From the cell containing the given text, extract its center point as [x, y] coordinate. 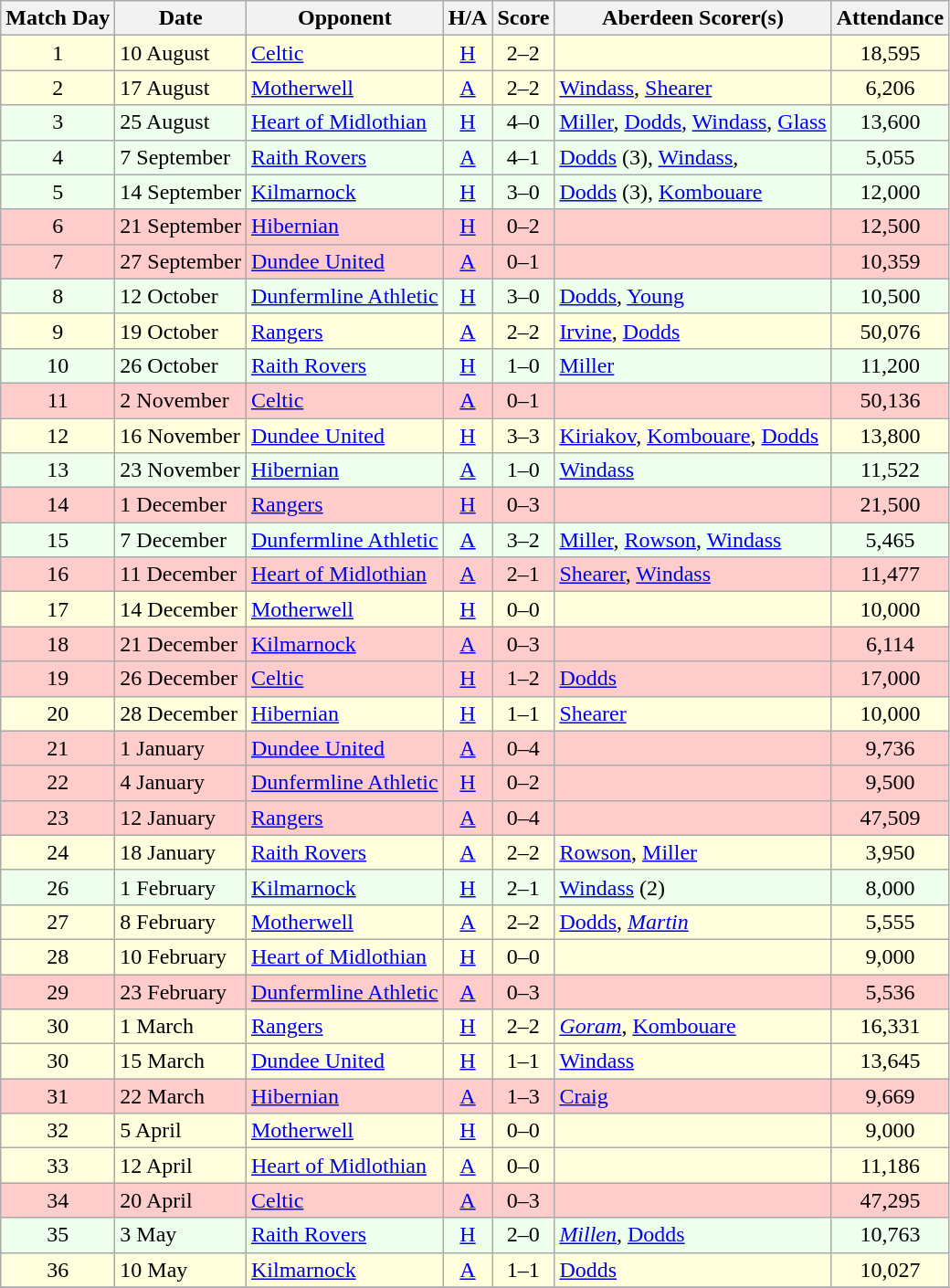
26 [58, 887]
14 [58, 505]
21 September [181, 227]
19 October [181, 331]
12,500 [890, 227]
1–2 [523, 679]
9 [58, 331]
Dodds (3), Kombouare [692, 192]
3 May [181, 1235]
2–0 [523, 1235]
47,295 [890, 1200]
34 [58, 1200]
6,114 [890, 644]
17 August [181, 88]
Irvine, Dodds [692, 331]
7 [58, 261]
20 April [181, 1200]
10 August [181, 53]
24 [58, 852]
27 September [181, 261]
27 [58, 922]
1 [58, 53]
1 December [181, 505]
1–3 [523, 1096]
12,000 [890, 192]
8 February [181, 922]
8,000 [890, 887]
4 January [181, 783]
13,800 [890, 436]
Goram, Kombouare [692, 1027]
9,500 [890, 783]
29 [58, 991]
1 January [181, 748]
10,763 [890, 1235]
Score [523, 18]
Miller [692, 365]
21 [58, 748]
10,027 [890, 1270]
19 [58, 679]
1 February [181, 887]
4–1 [523, 157]
Millen, Dodds [692, 1235]
10 May [181, 1270]
Shearer [692, 713]
5,555 [890, 922]
18 [58, 644]
Windass (2) [692, 887]
47,509 [890, 818]
28 December [181, 713]
16 November [181, 436]
11 December [181, 575]
10,500 [890, 296]
11,477 [890, 575]
31 [58, 1096]
9,669 [890, 1096]
9,736 [890, 748]
17,000 [890, 679]
Opponent [344, 18]
23 February [181, 991]
13,600 [890, 122]
25 August [181, 122]
2 November [181, 400]
4 [58, 157]
11 [58, 400]
20 [58, 713]
16 [58, 575]
14 December [181, 609]
33 [58, 1166]
5 [58, 192]
Match Day [58, 18]
14 September [181, 192]
7 December [181, 540]
23 [58, 818]
Date [181, 18]
26 December [181, 679]
Miller, Rowson, Windass [692, 540]
11,522 [890, 470]
5,465 [890, 540]
15 [58, 540]
12 April [181, 1166]
1 March [181, 1027]
3–2 [523, 540]
8 [58, 296]
3–3 [523, 436]
Craig [692, 1096]
H/A [468, 18]
11,200 [890, 365]
50,136 [890, 400]
Aberdeen Scorer(s) [692, 18]
Dodds (3), Windass, [692, 157]
10 February [181, 956]
13,645 [890, 1061]
7 September [181, 157]
17 [58, 609]
5,536 [890, 991]
Dodds, Young [692, 296]
26 October [181, 365]
18 January [181, 852]
10 [58, 365]
28 [58, 956]
5 April [181, 1131]
22 March [181, 1096]
3 [58, 122]
12 October [181, 296]
Kiriakov, Kombouare, Dodds [692, 436]
32 [58, 1131]
35 [58, 1235]
15 March [181, 1061]
16,331 [890, 1027]
3,950 [890, 852]
Miller, Dodds, Windass, Glass [692, 122]
12 [58, 436]
22 [58, 783]
Shearer, Windass [692, 575]
6,206 [890, 88]
11,186 [890, 1166]
36 [58, 1270]
2 [58, 88]
23 November [181, 470]
Rowson, Miller [692, 852]
21,500 [890, 505]
50,076 [890, 331]
21 December [181, 644]
Windass, Shearer [692, 88]
6 [58, 227]
4–0 [523, 122]
10,359 [890, 261]
Attendance [890, 18]
12 January [181, 818]
Dodds, Martin [692, 922]
18,595 [890, 53]
5,055 [890, 157]
13 [58, 470]
